Return [X, Y] of the center of cell containing provided text 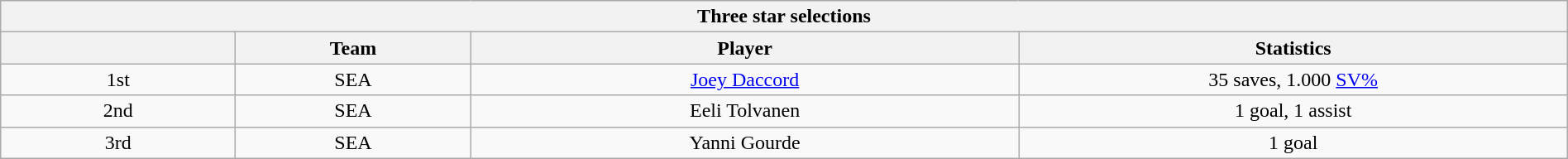
Eeli Tolvanen [744, 111]
35 saves, 1.000 SV% [1293, 79]
1 goal [1293, 142]
Three star selections [784, 17]
Player [744, 48]
3rd [118, 142]
1st [118, 79]
1 goal, 1 assist [1293, 111]
Joey Daccord [744, 79]
Yanni Gourde [744, 142]
2nd [118, 111]
Statistics [1293, 48]
Team [353, 48]
